Capture the cell that displays the provided text and extract its [x, y] central coordinate. 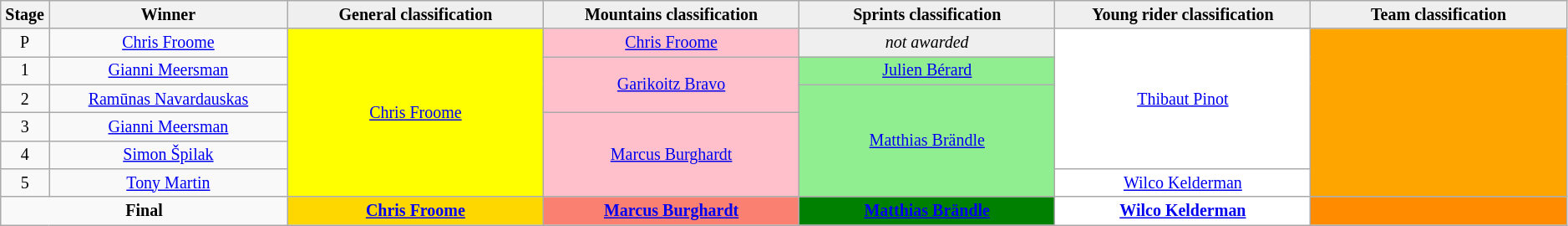
not awarded [927, 44]
P [25, 44]
4 [25, 154]
3 [25, 127]
5 [25, 182]
Julien Bérard [927, 70]
Team classification [1439, 15]
Young rider classification [1183, 15]
Stage [25, 15]
Ramūnas Navardauskas [169, 99]
Sprints classification [927, 15]
Mountains classification [671, 15]
Tony Martin [169, 182]
Garikoitz Bravo [671, 85]
General classification [415, 15]
2 [25, 99]
1 [25, 70]
Final [145, 211]
Thibaut Pinot [1183, 99]
Winner [169, 15]
Simon Špilak [169, 154]
